For the text-containing cell, return its midpoint in (x, y) coordinate format. 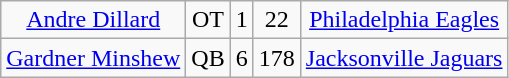
OT (208, 20)
22 (276, 20)
6 (242, 58)
Gardner Minshew (94, 58)
Philadelphia Eagles (404, 20)
1 (242, 20)
178 (276, 58)
Andre Dillard (94, 20)
Jacksonville Jaguars (404, 58)
QB (208, 58)
